Return the (X, Y) coordinate for the center point of the cell that contains the specified text.  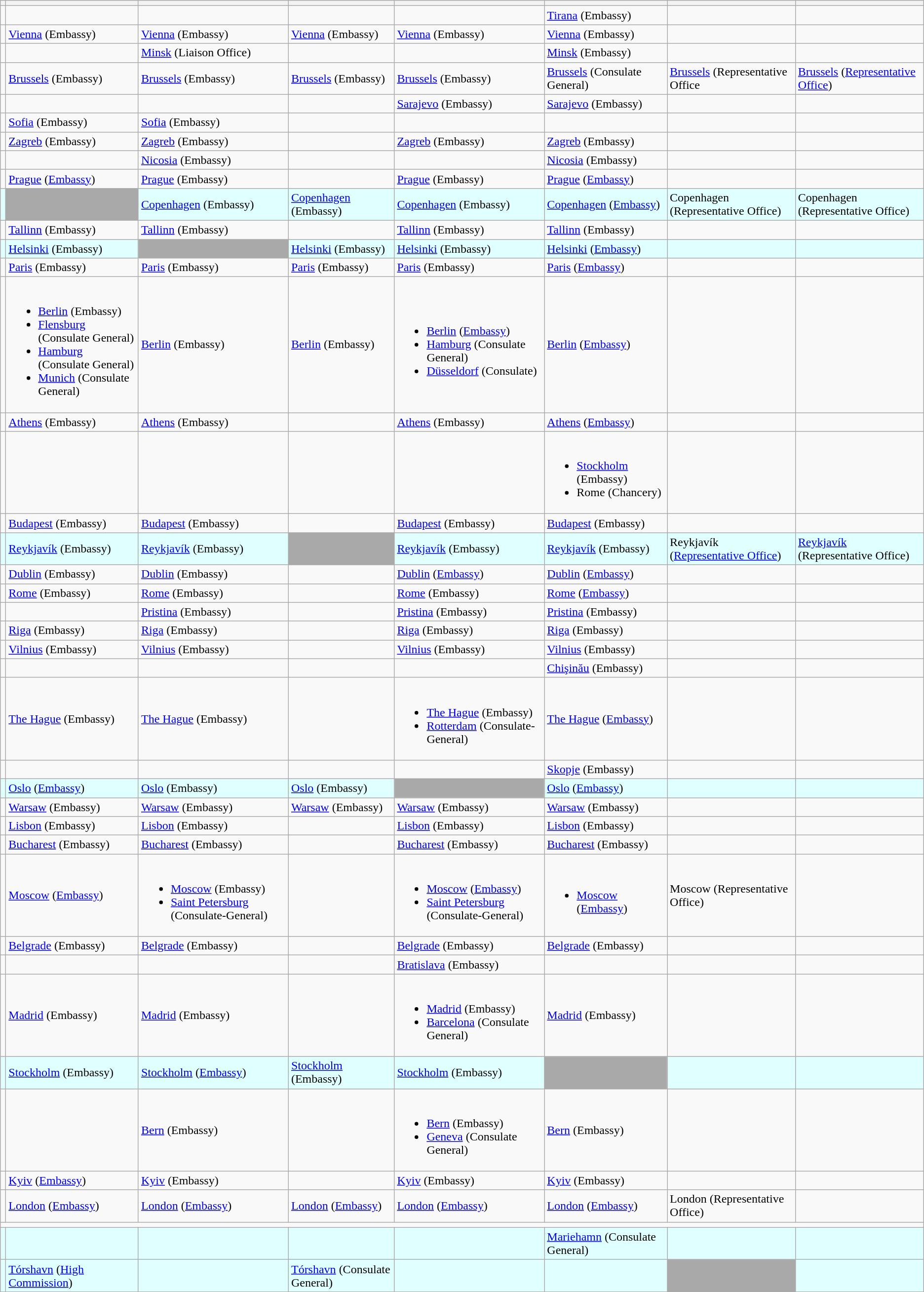
Minsk (Embassy) (606, 53)
Skopje (Embassy) (606, 769)
Chişinău (Embassy) (606, 668)
The Hague (Embassy)Rotterdam (Consulate-General) (469, 719)
Mariehamn (Consulate General) (606, 1243)
Tórshavn (Consulate General) (341, 1276)
Bern (Embassy)Geneva (Consulate General) (469, 1130)
Tirana (Embassy) (606, 15)
Berlin (Embassy)Hamburg (Consulate General)Düsseldorf (Consulate) (469, 345)
Madrid (Embassy)Barcelona (Consulate General) (469, 1015)
Moscow (Representative Office) (731, 896)
Minsk (Liaison Office) (213, 53)
Brussels (Representative Office (731, 78)
London (Representative Office) (731, 1206)
Brussels (Consulate General) (606, 78)
Berlin (Embassy)Flensburg (Consulate General)Hamburg (Consulate General)Munich (Consulate General) (72, 345)
Stockholm (Embassy)Rome (Chancery) (606, 473)
Bratislava (Embassy) (469, 965)
Brussels (Representative Office) (859, 78)
Tórshavn (High Commission) (72, 1276)
